Extract the (X, Y) coordinate from the center of the cell holding the provided text.  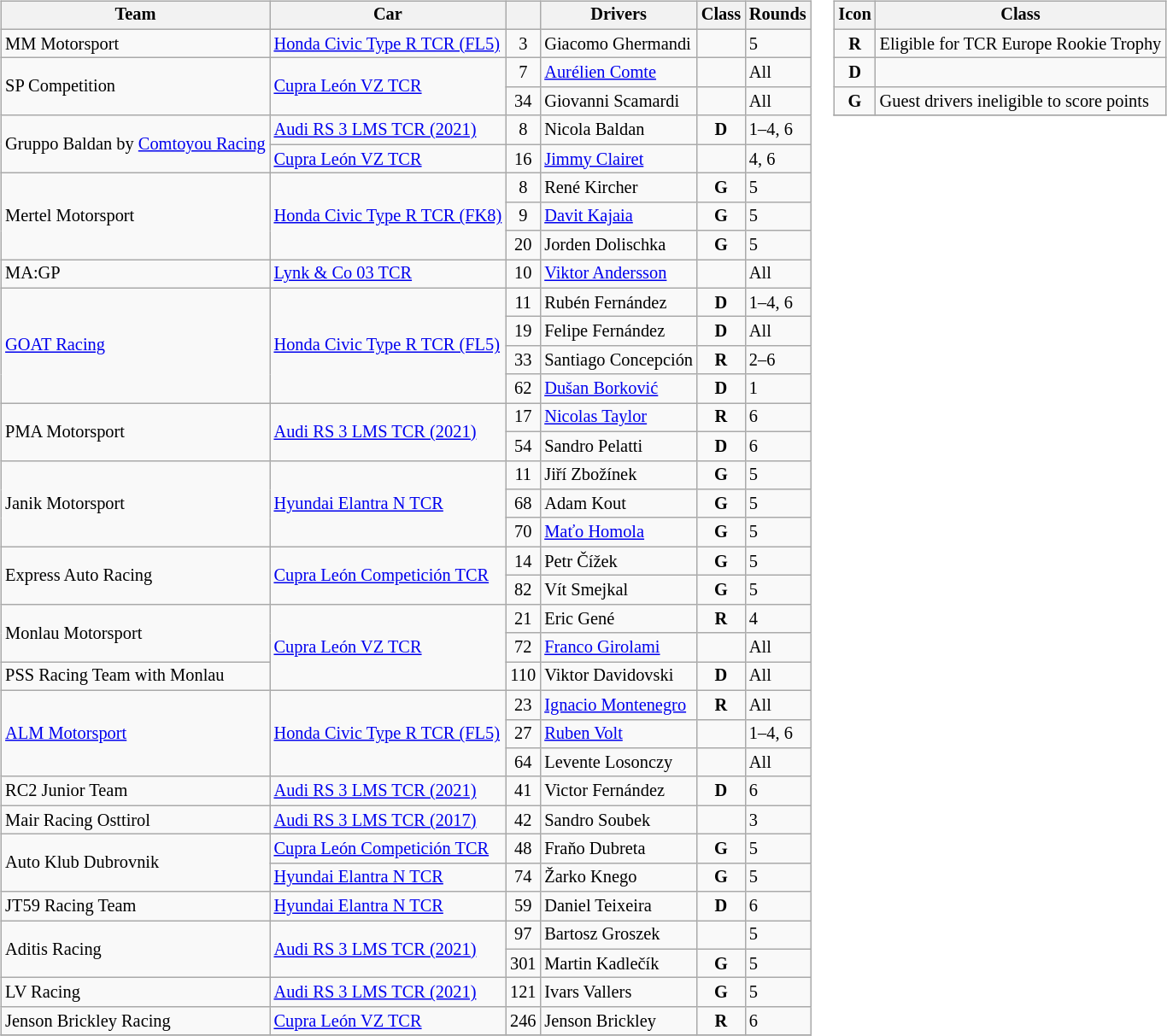
20 (523, 245)
Rounds (777, 15)
Giacomo Ghermandi (619, 44)
Gruppo Baldan by Comtoyou Racing (135, 143)
Petr Čížek (619, 561)
Mertel Motorsport (135, 217)
Daniel Teixeira (619, 906)
SP Competition (135, 87)
Audi RS 3 LMS TCR (2017) (388, 820)
Mair Racing Osttirol (135, 820)
Aditis Racing (135, 950)
7 (523, 73)
Adam Kout (619, 504)
PSS Racing Team with Monlau (135, 676)
27 (523, 734)
Maťo Homola (619, 532)
1 (777, 389)
Eligible for TCR Europe Rookie Trophy (1020, 44)
Auto Klub Dubrovnik (135, 863)
Janik Motorsport (135, 504)
LV Racing (135, 992)
82 (523, 590)
Felipe Fernández (619, 331)
Drivers (619, 15)
Jimmy Clairet (619, 159)
62 (523, 389)
Sandro Soubek (619, 820)
Fraňo Dubreta (619, 849)
Davit Kajaia (619, 216)
Ignacio Montenegro (619, 705)
23 (523, 705)
Martin Kadlečík (619, 963)
PMA Motorsport (135, 432)
JT59 Racing Team (135, 906)
Bartosz Groszek (619, 935)
Express Auto Racing (135, 576)
16 (523, 159)
42 (523, 820)
ALM Motorsport (135, 733)
Jenson Brickley Racing (135, 1021)
Monlau Motorsport (135, 632)
41 (523, 791)
Dušan Borković (619, 389)
Team (135, 15)
2–6 (777, 360)
74 (523, 877)
Jiří Zbožínek (619, 475)
17 (523, 418)
48 (523, 849)
MA:GP (135, 274)
54 (523, 446)
Nicola Baldan (619, 130)
RC2 Junior Team (135, 791)
64 (523, 763)
Vít Smejkal (619, 590)
René Kircher (619, 188)
Santiago Concepción (619, 360)
Franco Girolami (619, 647)
246 (523, 1021)
97 (523, 935)
Ivars Vallers (619, 992)
MM Motorsport (135, 44)
Sandro Pelatti (619, 446)
19 (523, 331)
70 (523, 532)
Honda Civic Type R TCR (FK8) (388, 217)
10 (523, 274)
Nicolas Taylor (619, 418)
Car (388, 15)
Viktor Andersson (619, 274)
68 (523, 504)
14 (523, 561)
Victor Fernández (619, 791)
301 (523, 963)
Jorden Dolischka (619, 245)
Giovanni Scamardi (619, 102)
Eric Gené (619, 618)
Guest drivers ineligible to score points (1020, 102)
34 (523, 102)
Icon (854, 15)
Ruben Volt (619, 734)
33 (523, 360)
121 (523, 992)
4 (777, 618)
GOAT Racing (135, 345)
59 (523, 906)
Žarko Knego (619, 877)
Jenson Brickley (619, 1021)
Viktor Davidovski (619, 676)
Rubén Fernández (619, 302)
72 (523, 647)
Levente Losonczy (619, 763)
Lynk & Co 03 TCR (388, 274)
Aurélien Comte (619, 73)
9 (523, 216)
110 (523, 676)
4, 6 (777, 159)
21 (523, 618)
